Determine the [X, Y] coordinate at the center of the cell enclosing the given text.  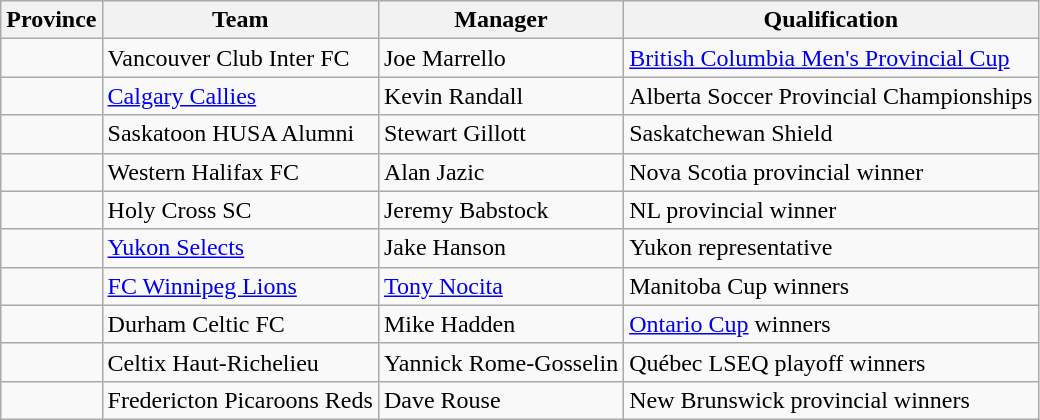
Vancouver Club Inter FC [240, 58]
Durham Celtic FC [240, 324]
Dave Rouse [500, 400]
New Brunswick provincial winners [831, 400]
Québec LSEQ playoff winners [831, 362]
Western Halifax FC [240, 172]
Tony Nocita [500, 286]
Yukon representative [831, 248]
NL provincial winner [831, 210]
Mike Hadden [500, 324]
Province [52, 20]
Saskatchewan Shield [831, 134]
Kevin Randall [500, 96]
British Columbia Men's Provincial Cup [831, 58]
Calgary Callies [240, 96]
Jake Hanson [500, 248]
Alan Jazic [500, 172]
Jeremy Babstock [500, 210]
Celtix Haut-Richelieu [240, 362]
Manitoba Cup winners [831, 286]
Saskatoon HUSA Alumni [240, 134]
Nova Scotia provincial winner [831, 172]
Qualification [831, 20]
Manager [500, 20]
Team [240, 20]
Stewart Gillott [500, 134]
Yukon Selects [240, 248]
Ontario Cup winners [831, 324]
Joe Marrello [500, 58]
Alberta Soccer Provincial Championships [831, 96]
Fredericton Picaroons Reds [240, 400]
Holy Cross SC [240, 210]
Yannick Rome-Gosselin [500, 362]
FC Winnipeg Lions [240, 286]
